Return the (X, Y) coordinate for the center point of the cell that contains the specified text.  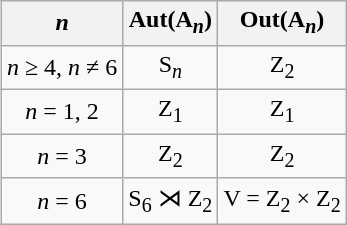
n (62, 23)
Out(An) (282, 23)
Sn (170, 67)
V = Z2 × Z2 (282, 201)
n ≥ 4, n ≠ 6 (62, 67)
Aut(An) (170, 23)
n = 1, 2 (62, 111)
S6 ⋊ Z2 (170, 201)
n = 3 (62, 156)
n = 6 (62, 201)
